Find where the given text appears and provide that cell's center as [X, Y] coordinate. 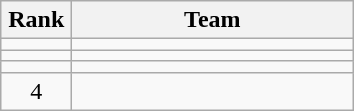
Team [212, 20]
4 [36, 91]
Rank [36, 20]
